Extract the [X, Y] coordinate from the center of the cell holding the provided text.  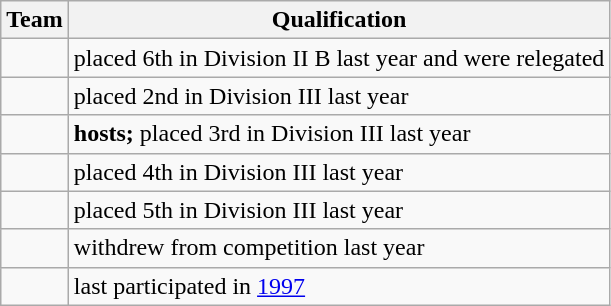
placed 2nd in Division III last year [339, 96]
last participated in 1997 [339, 286]
Team [35, 20]
placed 6th in Division II B last year and were relegated [339, 58]
placed 5th in Division III last year [339, 210]
withdrew from competition last year [339, 248]
placed 4th in Division III last year [339, 172]
Qualification [339, 20]
hosts; placed 3rd in Division III last year [339, 134]
